Return [x, y] of the center of cell containing provided text 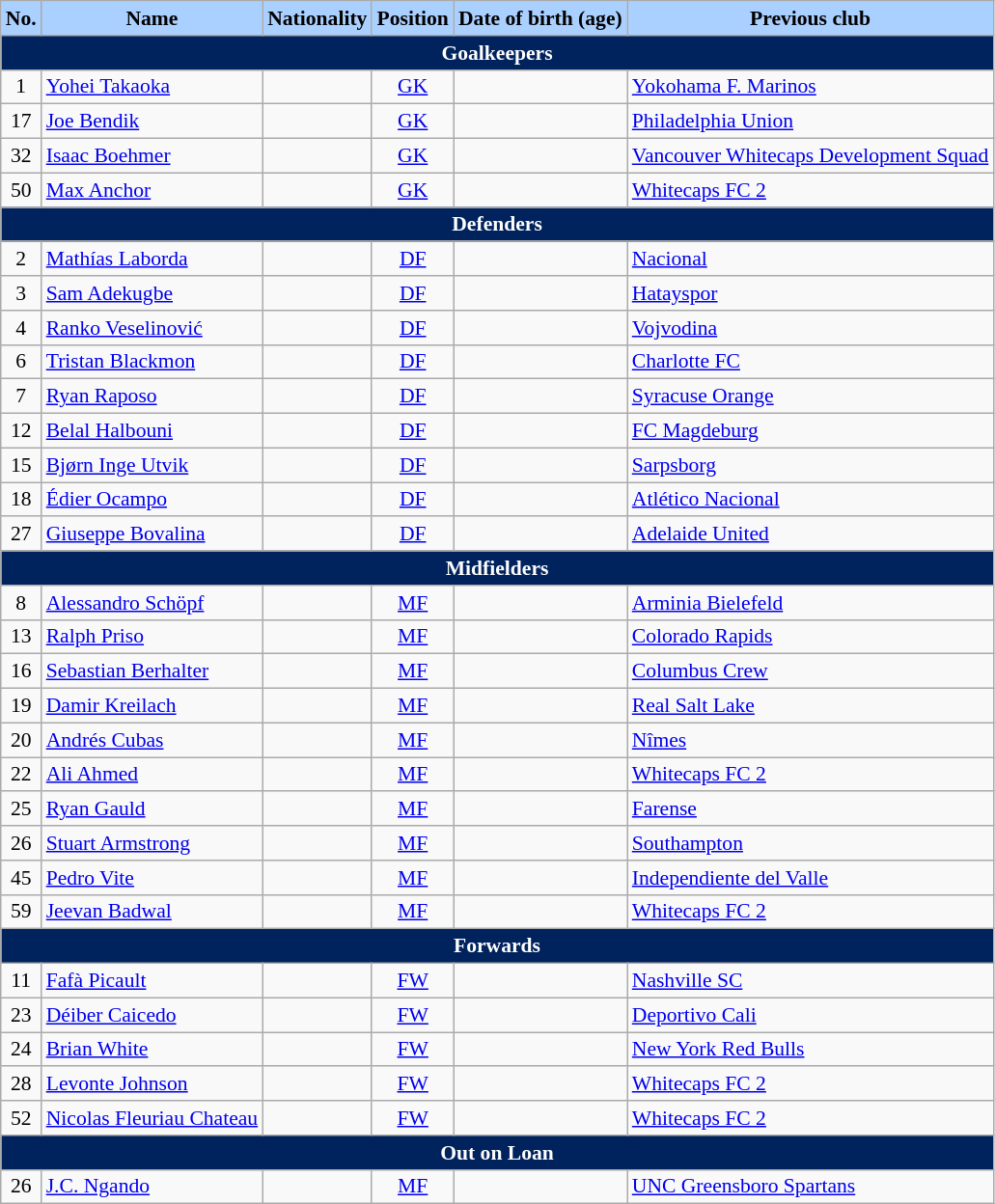
Adelaide United [811, 534]
12 [21, 431]
Sarpsborg [811, 465]
Nacional [811, 260]
Previous club [811, 18]
8 [21, 603]
23 [21, 1015]
11 [21, 981]
Bjørn Inge Utvik [152, 465]
6 [21, 362]
7 [21, 397]
Sebastian Berhalter [152, 671]
Nationality [317, 18]
Nashville SC [811, 981]
Brian White [152, 1050]
Midfielders [498, 568]
27 [21, 534]
45 [21, 878]
28 [21, 1084]
59 [21, 912]
Syracuse Orange [811, 397]
4 [21, 328]
Charlotte FC [811, 362]
24 [21, 1050]
Independiente del Valle [811, 878]
3 [21, 293]
Date of birth (age) [540, 18]
Sam Adekugbe [152, 293]
Yokohama F. Marinos [811, 87]
52 [21, 1118]
Stuart Armstrong [152, 843]
Isaac Boehmer [152, 156]
Belal Halbouni [152, 431]
Defenders [498, 225]
Yohei Takaoka [152, 87]
19 [21, 706]
Atlético Nacional [811, 500]
18 [21, 500]
Damir Kreilach [152, 706]
2 [21, 260]
25 [21, 809]
32 [21, 156]
Columbus Crew [811, 671]
Ralph Priso [152, 637]
Déiber Caicedo [152, 1015]
Philadelphia Union [811, 122]
FC Magdeburg [811, 431]
Forwards [498, 946]
Goalkeepers [498, 53]
Jeevan Badwal [152, 912]
16 [21, 671]
22 [21, 775]
Ali Ahmed [152, 775]
New York Red Bulls [811, 1050]
17 [21, 122]
Nîmes [811, 740]
J.C. Ngando [152, 1187]
Giuseppe Bovalina [152, 534]
Tristan Blackmon [152, 362]
Real Salt Lake [811, 706]
Levonte Johnson [152, 1084]
Vancouver Whitecaps Development Squad [811, 156]
Ranko Veselinović [152, 328]
1 [21, 87]
Deportivo Cali [811, 1015]
Farense [811, 809]
Name [152, 18]
No. [21, 18]
Ryan Gauld [152, 809]
Position [412, 18]
Southampton [811, 843]
Max Anchor [152, 190]
Mathías Laborda [152, 260]
Joe Bendik [152, 122]
13 [21, 637]
Fafà Picault [152, 981]
Arminia Bielefeld [811, 603]
50 [21, 190]
Vojvodina [811, 328]
Hatayspor [811, 293]
Out on Loan [498, 1153]
15 [21, 465]
Andrés Cubas [152, 740]
Édier Ocampo [152, 500]
Nicolas Fleuriau Chateau [152, 1118]
Pedro Vite [152, 878]
UNC Greensboro Spartans [811, 1187]
20 [21, 740]
Alessandro Schöpf [152, 603]
Ryan Raposo [152, 397]
Colorado Rapids [811, 637]
